Return the [X, Y] coordinate for the center point of the cell that contains the specified text.  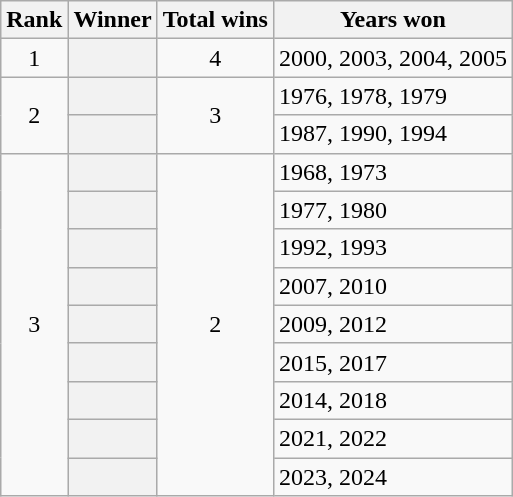
1977, 1980 [392, 210]
1992, 1993 [392, 248]
Winner [112, 20]
Years won [392, 20]
4 [215, 58]
2021, 2022 [392, 438]
2014, 2018 [392, 400]
2015, 2017 [392, 362]
2007, 2010 [392, 286]
Rank [34, 20]
1976, 1978, 1979 [392, 96]
2000, 2003, 2004, 2005 [392, 58]
1 [34, 58]
2009, 2012 [392, 324]
Total wins [215, 20]
1968, 1973 [392, 172]
1987, 1990, 1994 [392, 134]
2023, 2024 [392, 477]
